Return the [x, y] coordinate for the center point of the cell that contains the specified text.  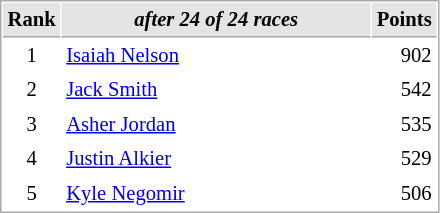
after 24 of 24 races [216, 20]
542 [404, 90]
529 [404, 158]
2 [32, 90]
Asher Jordan [216, 124]
535 [404, 124]
Justin Alkier [216, 158]
Isaiah Nelson [216, 56]
5 [32, 194]
1 [32, 56]
902 [404, 56]
Jack Smith [216, 90]
3 [32, 124]
Points [404, 20]
Rank [32, 20]
506 [404, 194]
4 [32, 158]
Kyle Negomir [216, 194]
